Identify which cell holds the provided text, then report its [x, y] central coordinate. 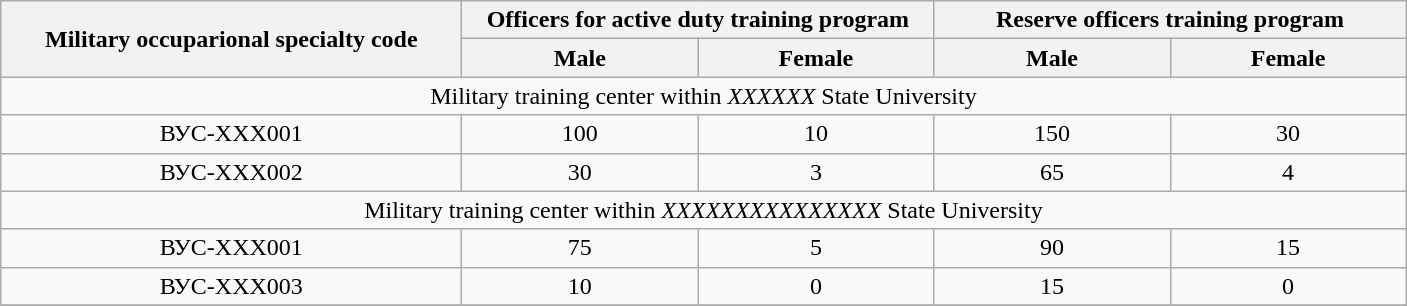
90 [1052, 248]
Military training center within XXXXXX State University [704, 96]
75 [580, 248]
ВУС-XXX003 [232, 286]
Military occuparional specialty code [232, 39]
Reserve officers training program [1170, 20]
Officers for active duty training program [698, 20]
65 [1052, 172]
3 [816, 172]
5 [816, 248]
4 [1288, 172]
ВУС-XXX002 [232, 172]
150 [1052, 134]
100 [580, 134]
Military training center within XXXXXXXXXXXXXXX State University [704, 210]
